Provide the [x, y] coordinate of the cell's center where the given text is located.  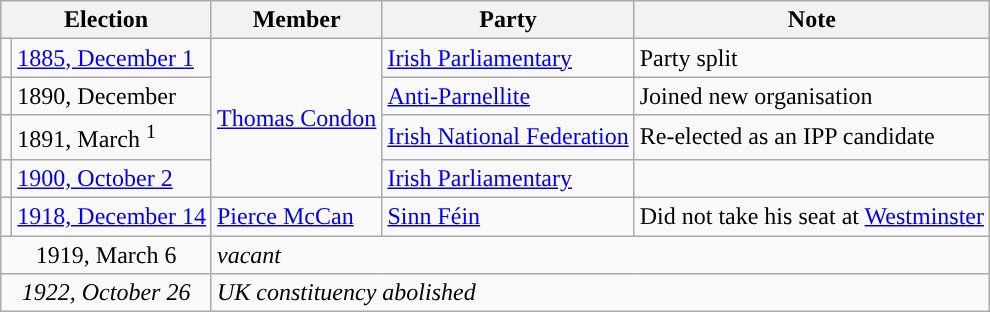
Joined new organisation [812, 96]
Note [812, 20]
1900, October 2 [112, 178]
1891, March 1 [112, 138]
Thomas Condon [296, 118]
1922, October 26 [106, 293]
Election [106, 20]
Party [508, 20]
Party split [812, 58]
1885, December 1 [112, 58]
1890, December [112, 96]
Anti-Parnellite [508, 96]
Pierce McCan [296, 217]
vacant [600, 255]
Did not take his seat at Westminster [812, 217]
UK constituency abolished [600, 293]
Irish National Federation [508, 138]
1918, December 14 [112, 217]
Member [296, 20]
Sinn Féin [508, 217]
Re-elected as an IPP candidate [812, 138]
1919, March 6 [106, 255]
